Pinpoint the cell where the given text exists, returning its [X, Y] midpoint coordinate. 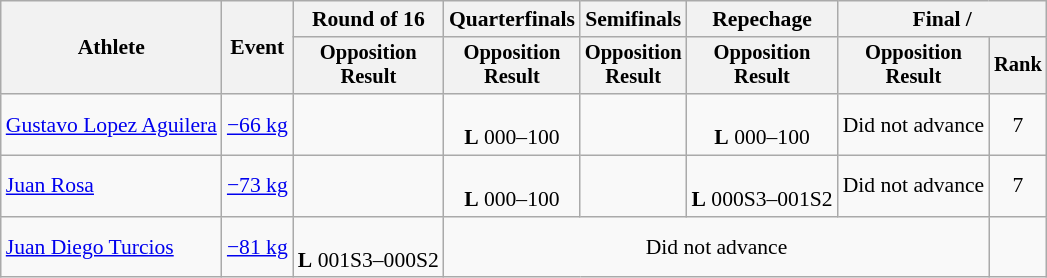
Repechage [762, 19]
Juan Rosa [112, 186]
Semifinals [634, 19]
L 000S3–001S2 [762, 186]
Round of 16 [368, 19]
L 001S3–000S2 [368, 248]
Quarterfinals [512, 19]
Event [258, 48]
Rank [1018, 66]
Final / [942, 19]
−73 kg [258, 186]
Athlete [112, 48]
−66 kg [258, 124]
Juan Diego Turcios [112, 248]
Gustavo Lopez Aguilera [112, 124]
−81 kg [258, 248]
